Output the (X, Y) coordinate of the center of the cell containing the given text.  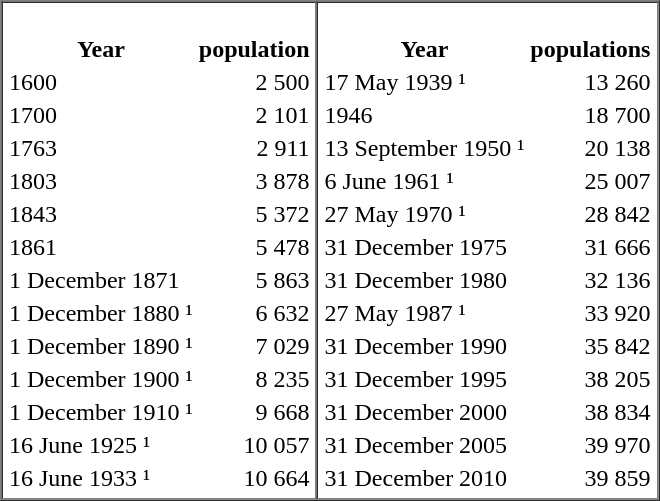
31 December 1975 (424, 247)
1 December 1900 ¹ (102, 379)
27 May 1970 ¹ (424, 215)
8 235 (254, 379)
27 May 1987 ¹ (424, 313)
1803 (102, 181)
2 101 (254, 115)
1700 (102, 115)
1763 (102, 149)
31 666 (590, 247)
31 December 2000 (424, 413)
5 863 (254, 281)
16 June 1933 ¹ (102, 479)
17 May 1939 ¹ (424, 83)
6 June 1961 ¹ (424, 181)
31 December 2010 (424, 479)
31 December 2005 (424, 445)
28 842 (590, 215)
13 September 1950 ¹ (424, 149)
32 136 (590, 281)
populations (590, 49)
1600 (102, 83)
38 834 (590, 413)
6 632 (254, 313)
10 664 (254, 479)
1 December 1880 ¹ (102, 313)
25 007 (590, 181)
3 878 (254, 181)
1843 (102, 215)
35 842 (590, 347)
31 December 1980 (424, 281)
31 December 1995 (424, 379)
1861 (102, 247)
13 260 (590, 83)
39 859 (590, 479)
2 911 (254, 149)
1 December 1890 ¹ (102, 347)
38 205 (590, 379)
1 December 1871 (102, 281)
33 920 (590, 313)
5 372 (254, 215)
20 138 (590, 149)
1 December 1910 ¹ (102, 413)
10 057 (254, 445)
population (254, 49)
2 500 (254, 83)
5 478 (254, 247)
16 June 1925 ¹ (102, 445)
39 970 (590, 445)
7 029 (254, 347)
1946 (424, 115)
31 December 1990 (424, 347)
18 700 (590, 115)
9 668 (254, 413)
